Pinpoint the cell where the given text exists, returning its (X, Y) midpoint coordinate. 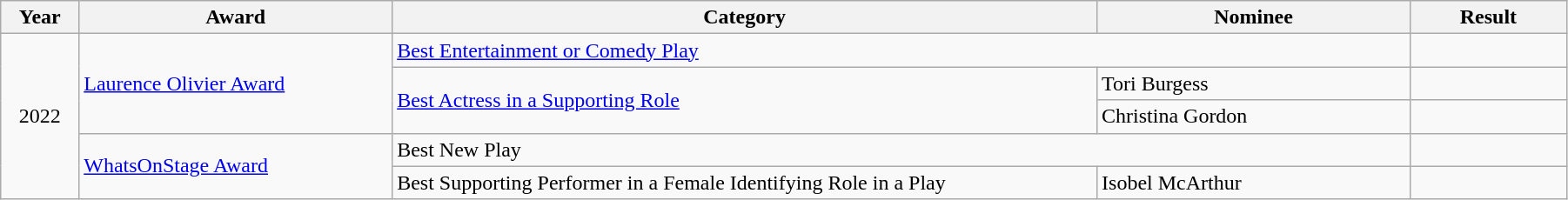
WhatsOnStage Award (236, 166)
Laurence Olivier Award (236, 83)
Isobel McArthur (1254, 183)
Year (40, 17)
Best Supporting Performer in a Female Identifying Role in a Play (745, 183)
Tori Burgess (1254, 83)
Best Actress in a Supporting Role (745, 100)
Category (745, 17)
Result (1488, 17)
Award (236, 17)
Nominee (1254, 17)
Best Entertainment or Comedy Play (901, 50)
Best New Play (901, 150)
2022 (40, 117)
Christina Gordon (1254, 117)
